Search for the cell housing the specified text and yield its (X, Y) center coordinate. 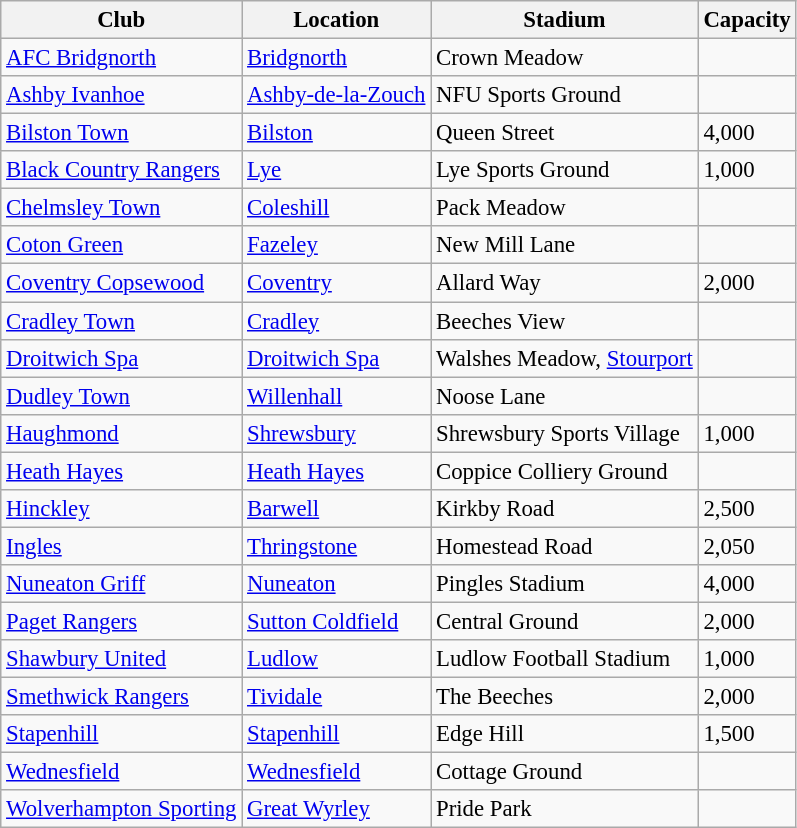
Ashby Ivanhoe (122, 95)
Shawbury United (122, 659)
Club (122, 20)
Willenhall (336, 396)
Pride Park (564, 809)
Tividale (336, 697)
Bilston Town (122, 133)
Pack Meadow (564, 208)
Cottage Ground (564, 772)
Ingles (122, 546)
Barwell (336, 509)
Chelmsley Town (122, 208)
Thringstone (336, 546)
Ashby-de-la-Zouch (336, 95)
Shrewsbury Sports Village (564, 433)
Coleshill (336, 208)
Kirkby Road (564, 509)
Ludlow Football Stadium (564, 659)
Great Wyrley (336, 809)
2,050 (747, 546)
Hinckley (122, 509)
Coton Green (122, 245)
Noose Lane (564, 396)
The Beeches (564, 697)
Central Ground (564, 621)
Capacity (747, 20)
Edge Hill (564, 734)
Lye Sports Ground (564, 170)
AFC Bridgnorth (122, 58)
Bridgnorth (336, 58)
Ludlow (336, 659)
Pingles Stadium (564, 584)
Walshes Meadow, Stourport (564, 358)
Allard Way (564, 283)
Beeches View (564, 321)
Dudley Town (122, 396)
Wolverhampton Sporting (122, 809)
Cradley Town (122, 321)
Lye (336, 170)
Coppice Colliery Ground (564, 471)
Coventry Copsewood (122, 283)
New Mill Lane (564, 245)
2,500 (747, 509)
Location (336, 20)
1,500 (747, 734)
Sutton Coldfield (336, 621)
Homestead Road (564, 546)
Bilston (336, 133)
Smethwick Rangers (122, 697)
Shrewsbury (336, 433)
Fazeley (336, 245)
Nuneaton Griff (122, 584)
Coventry (336, 283)
Crown Meadow (564, 58)
Queen Street (564, 133)
Haughmond (122, 433)
Cradley (336, 321)
NFU Sports Ground (564, 95)
Nuneaton (336, 584)
Stadium (564, 20)
Paget Rangers (122, 621)
Black Country Rangers (122, 170)
